Locate the cell with the specified text and output its [X, Y] center coordinate. 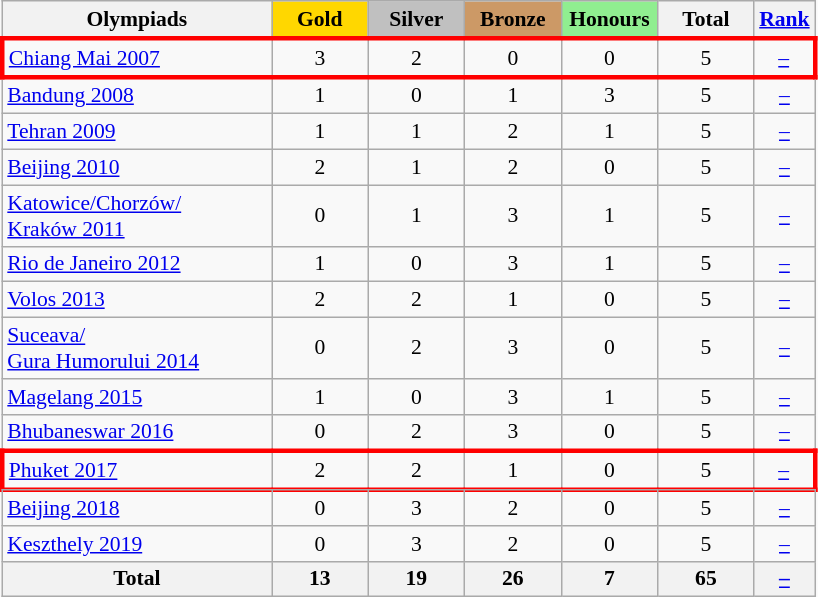
Gold [320, 20]
Honours [610, 20]
Olympiads [136, 20]
Rio de Janeiro 2012 [136, 264]
Phuket 2017 [136, 472]
Bronze [514, 20]
Tehran 2009 [136, 132]
19 [416, 579]
Keszthely 2019 [136, 544]
Bandung 2008 [136, 96]
65 [706, 579]
Katowice/Chorzów/Kraków 2011 [136, 216]
Suceava/Gura Humorului 2014 [136, 348]
26 [514, 579]
7 [610, 579]
Volos 2013 [136, 300]
Bhubaneswar 2016 [136, 432]
Beijing 2018 [136, 508]
Chiang Mai 2007 [136, 58]
Silver [416, 20]
Magelang 2015 [136, 397]
Rank [784, 20]
13 [320, 579]
Beijing 2010 [136, 168]
